Find where the given text appears and provide that cell's center as [x, y] coordinate. 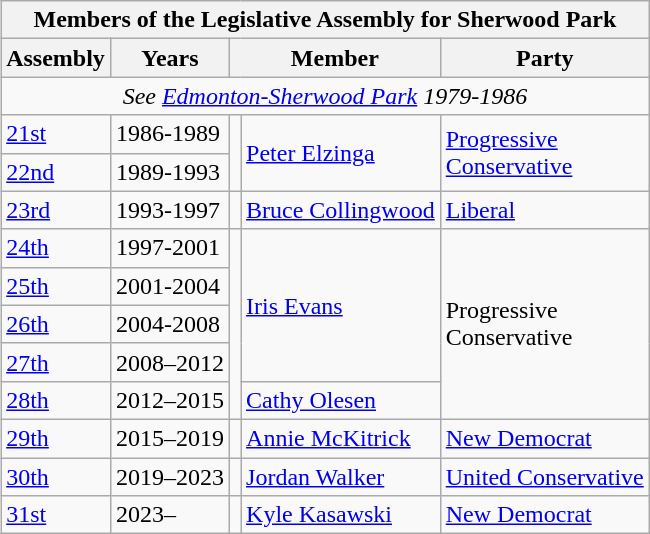
2015–2019 [170, 438]
23rd [56, 210]
25th [56, 286]
Annie McKitrick [341, 438]
Party [544, 58]
22nd [56, 172]
29th [56, 438]
Cathy Olesen [341, 400]
Members of the Legislative Assembly for Sherwood Park [326, 20]
1986-1989 [170, 134]
27th [56, 362]
Kyle Kasawski [341, 515]
28th [56, 400]
26th [56, 324]
1997-2001 [170, 248]
2008–2012 [170, 362]
See Edmonton-Sherwood Park 1979-1986 [326, 96]
Liberal [544, 210]
Years [170, 58]
2004-2008 [170, 324]
Peter Elzinga [341, 153]
2023– [170, 515]
Assembly [56, 58]
21st [56, 134]
Bruce Collingwood [341, 210]
Member [334, 58]
Jordan Walker [341, 477]
2019–2023 [170, 477]
Iris Evans [341, 305]
2012–2015 [170, 400]
United Conservative [544, 477]
2001-2004 [170, 286]
1989-1993 [170, 172]
24th [56, 248]
1993-1997 [170, 210]
30th [56, 477]
31st [56, 515]
